Identify which cell holds the provided text, then report its (x, y) central coordinate. 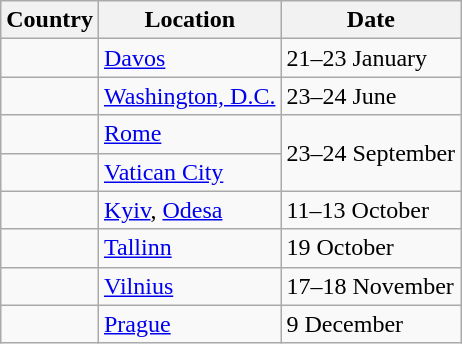
Date (371, 20)
23–24 June (371, 96)
19 October (371, 248)
Location (189, 20)
21–23 January (371, 58)
Prague (189, 324)
17–18 November (371, 286)
Country (50, 20)
Kyiv, Odesa (189, 210)
Tallinn (189, 248)
Washington, D.C. (189, 96)
Rome (189, 134)
23–24 September (371, 153)
11–13 October (371, 210)
Vilnius (189, 286)
Vatican City (189, 172)
9 December (371, 324)
Davos (189, 58)
